Pinpoint the cell where the given text exists, returning its (X, Y) midpoint coordinate. 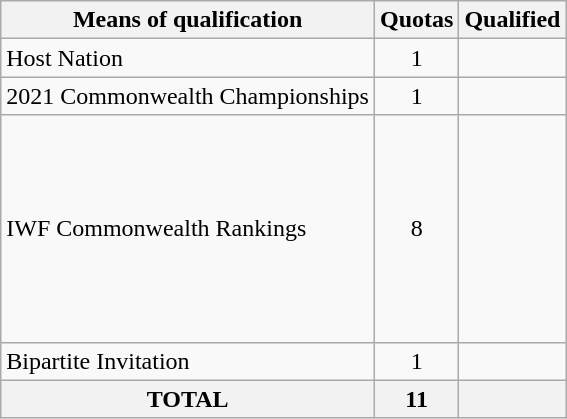
11 (416, 399)
Quotas (416, 20)
8 (416, 228)
Host Nation (188, 58)
2021 Commonwealth Championships (188, 96)
Means of qualification (188, 20)
IWF Commonwealth Rankings (188, 228)
TOTAL (188, 399)
Bipartite Invitation (188, 361)
Qualified (512, 20)
